Search for the cell housing the specified text and yield its (x, y) center coordinate. 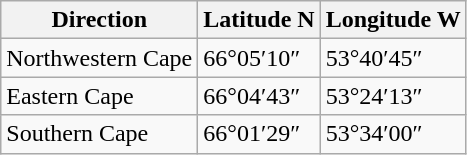
Latitude N (259, 20)
66°05′10″ (259, 58)
Eastern Cape (100, 96)
Longitude W (393, 20)
53°34′00″ (393, 134)
Southern Cape (100, 134)
53°24′13″ (393, 96)
66°01′29″ (259, 134)
Direction (100, 20)
66°04′43″ (259, 96)
Northwestern Cape (100, 58)
53°40′45″ (393, 58)
